Extract the (x, y) coordinate from the center of the cell holding the provided text.  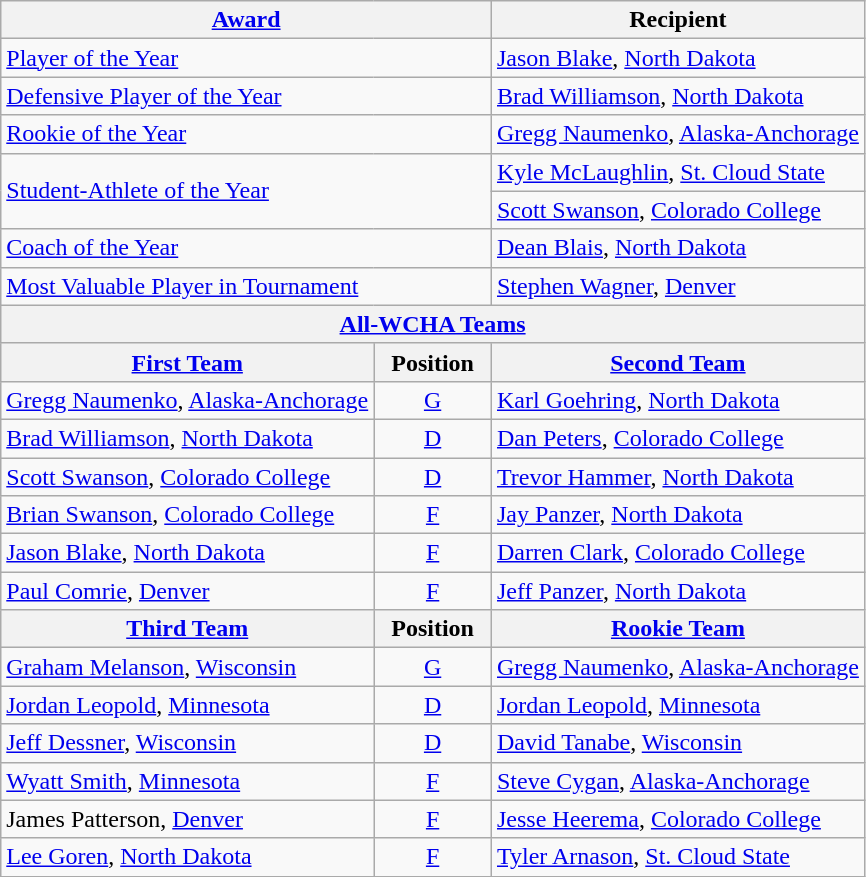
Jeff Panzer, North Dakota (678, 591)
James Patterson, Denver (188, 819)
Third Team (188, 629)
Kyle McLaughlin, St. Cloud State (678, 172)
Jay Panzer, North Dakota (678, 515)
Defensive Player of the Year (246, 96)
Tyler Arnason, St. Cloud State (678, 857)
Trevor Hammer, North Dakota (678, 477)
Karl Goehring, North Dakota (678, 400)
Graham Melanson, Wisconsin (188, 667)
Award (246, 20)
Jeff Dessner, Wisconsin (188, 743)
All-WCHA Teams (433, 324)
Paul Comrie, Denver (188, 591)
Coach of the Year (246, 248)
Second Team (678, 362)
First Team (188, 362)
Dean Blais, North Dakota (678, 248)
David Tanabe, Wisconsin (678, 743)
Stephen Wagner, Denver (678, 286)
Most Valuable Player in Tournament (246, 286)
Jesse Heerema, Colorado College (678, 819)
Darren Clark, Colorado College (678, 553)
Rookie of the Year (246, 134)
Dan Peters, Colorado College (678, 438)
Wyatt Smith, Minnesota (188, 781)
Lee Goren, North Dakota (188, 857)
Steve Cygan, Alaska-Anchorage (678, 781)
Brian Swanson, Colorado College (188, 515)
Rookie Team (678, 629)
Player of the Year (246, 58)
Student-Athlete of the Year (246, 191)
Recipient (678, 20)
